Capture the cell that displays the provided text and extract its (x, y) central coordinate. 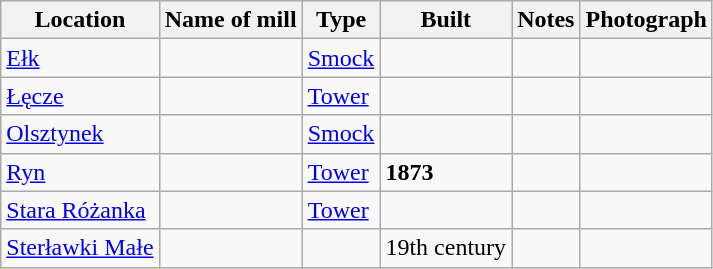
1873 (446, 172)
Type (341, 20)
Stara Różanka (80, 210)
Location (80, 20)
Built (446, 20)
Ryn (80, 172)
Ełk (80, 58)
Photograph (646, 20)
19th century (446, 248)
Olsztynek (80, 134)
Notes (546, 20)
Łęcze (80, 96)
Sterławki Małe (80, 248)
Name of mill (230, 20)
